Scan for the cell matching the given text and deliver its (x, y) coordinate at center. 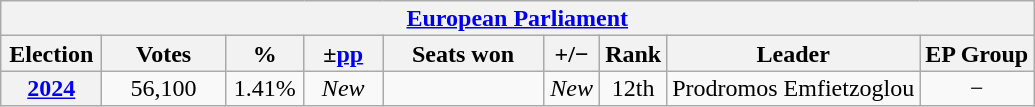
European Parliament (518, 18)
2024 (52, 88)
Votes (164, 54)
12th (634, 88)
− (977, 88)
% (264, 54)
56,100 (164, 88)
EP Group (977, 54)
+/− (572, 54)
Seats won (462, 54)
Election (52, 54)
1.41% (264, 88)
Prodromos Emfietzoglou (794, 88)
Rank (634, 54)
±pp (344, 54)
Leader (794, 54)
